Output the [x, y] coordinate of the center of the cell containing the given text.  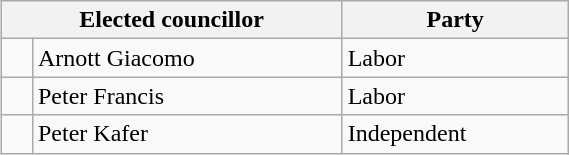
Independent [455, 134]
Party [455, 20]
Elected councillor [172, 20]
Peter Francis [187, 96]
Arnott Giacomo [187, 58]
Peter Kafer [187, 134]
